From the cell containing the given text, extract its center point as [X, Y] coordinate. 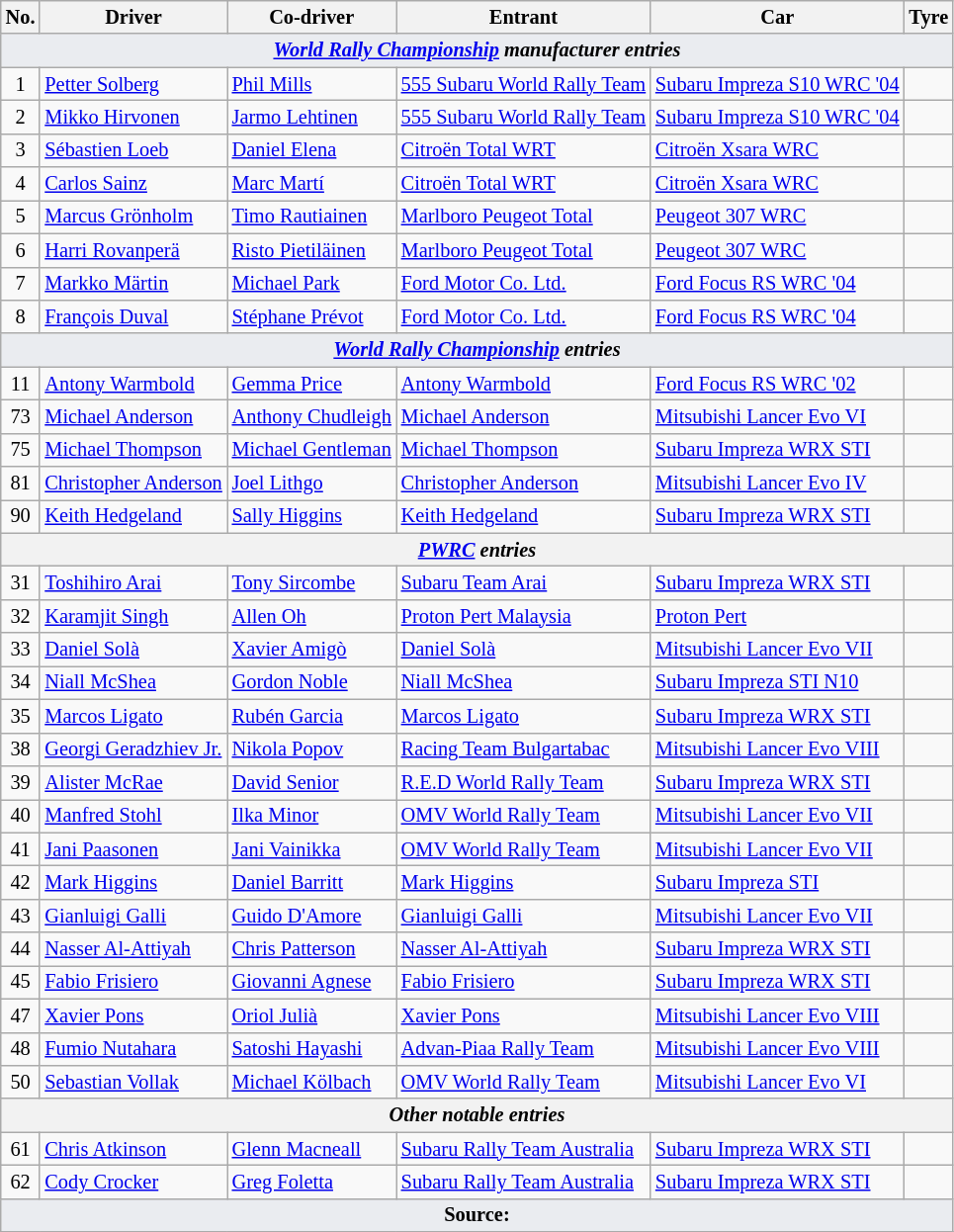
Toshihiro Arai [132, 582]
Subaru Impreza STI [777, 882]
Glenn Macneall [312, 1149]
Jani Paasonen [132, 849]
Carlos Sainz [132, 184]
Entrant [524, 17]
11 [21, 384]
Greg Foletta [312, 1182]
39 [21, 782]
Daniel Barritt [312, 882]
Ilka Minor [312, 816]
Phil Mills [312, 84]
Satoshi Hayashi [312, 1049]
Tyre [929, 17]
34 [21, 682]
Michael Gentleman [312, 450]
Mikko Hirvonen [132, 117]
Xavier Amigò [312, 650]
Cody Crocker [132, 1182]
Karamjit Singh [132, 616]
31 [21, 582]
61 [21, 1149]
48 [21, 1049]
Markko Märtin [132, 284]
6 [21, 250]
7 [21, 284]
33 [21, 650]
Car [777, 17]
François Duval [132, 316]
4 [21, 184]
Tony Sircombe [312, 582]
Anthony Chudleigh [312, 416]
Fumio Nutahara [132, 1049]
Racing Team Bulgartabac [524, 749]
No. [21, 17]
40 [21, 816]
Oriol Julià [312, 1015]
8 [21, 316]
Harri Rovanperä [132, 250]
32 [21, 616]
1 [21, 84]
81 [21, 484]
Gemma Price [312, 384]
Giovanni Agnese [312, 982]
Daniel Elena [312, 150]
David Senior [312, 782]
Chris Patterson [312, 949]
Michael Kölbach [312, 1082]
Subaru Team Arai [524, 582]
Marcus Grönholm [132, 217]
Mitsubishi Lancer Evo IV [777, 484]
Michael Park [312, 284]
Ford Focus RS WRC '02 [777, 384]
Jani Vainikka [312, 849]
Marc Martí [312, 184]
2 [21, 117]
Georgi Geradzhiev Jr. [132, 749]
Chris Atkinson [132, 1149]
73 [21, 416]
Manfred Stohl [132, 816]
Rubén Garcia [312, 716]
Petter Solberg [132, 84]
38 [21, 749]
Timo Rautiainen [312, 217]
Sally Higgins [312, 516]
45 [21, 982]
R.E.D World Rally Team [524, 782]
3 [21, 150]
PWRC entries [477, 550]
Alister McRae [132, 782]
Gordon Noble [312, 682]
Allen Oh [312, 616]
44 [21, 949]
35 [21, 716]
Sébastien Loeb [132, 150]
50 [21, 1082]
Advan-Piaa Rally Team [524, 1049]
Driver [132, 17]
Proton Pert [777, 616]
Sebastian Vollak [132, 1082]
Guido D'Amore [312, 916]
Jarmo Lehtinen [312, 117]
Risto Pietiläinen [312, 250]
Co-driver [312, 17]
Stéphane Prévot [312, 316]
47 [21, 1015]
Other notable entries [477, 1115]
World Rally Championship entries [477, 350]
62 [21, 1182]
Subaru Impreza STI N10 [777, 682]
43 [21, 916]
42 [21, 882]
World Rally Championship manufacturer entries [477, 50]
Nikola Popov [312, 749]
75 [21, 450]
Joel Lithgo [312, 484]
Source: [477, 1215]
90 [21, 516]
41 [21, 849]
Proton Pert Malaysia [524, 616]
5 [21, 217]
